Detect which cell encompasses the target text, then output its (X, Y) center coordinate. 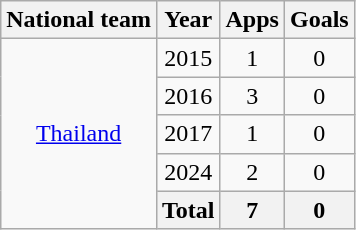
2016 (188, 96)
Apps (252, 20)
2024 (188, 172)
Year (188, 20)
7 (252, 210)
Total (188, 210)
National team (79, 20)
2015 (188, 58)
Goals (319, 20)
2017 (188, 134)
3 (252, 96)
Thailand (79, 134)
2 (252, 172)
